For the text-containing cell, return its midpoint in (X, Y) coordinate format. 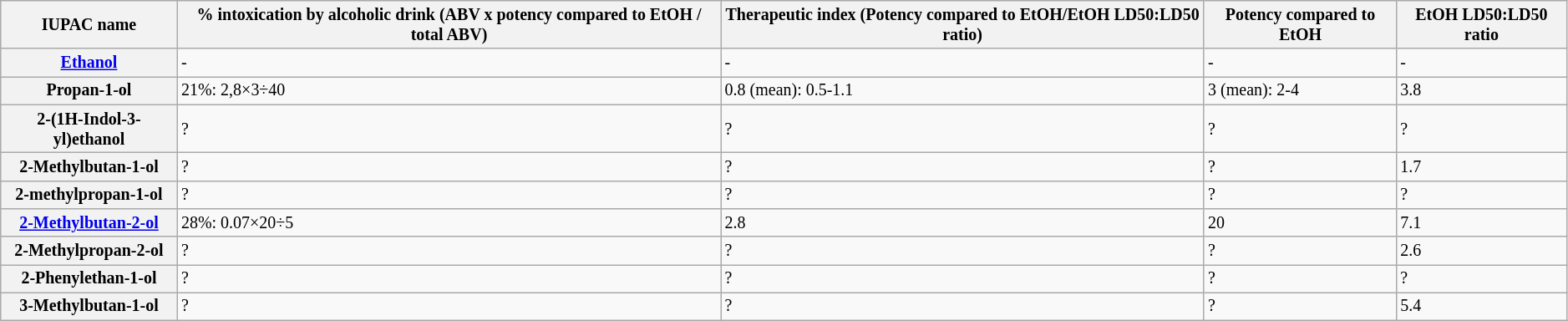
1.7 (1482, 167)
IUPAC name (89, 25)
28%: 0.07×20÷5 (449, 222)
2-methylpropan-1-ol (89, 194)
2-Phenylethan-1-ol (89, 279)
2.6 (1482, 251)
Propan-1-ol (89, 90)
2-Methylpropan-2-ol (89, 251)
3 (mean): 2-4 (1300, 90)
2-Methylbutan-2-ol (89, 222)
0.8 (mean): 0.5-1.1 (962, 90)
2-Methylbutan-1-ol (89, 167)
7.1 (1482, 222)
Therapeutic index (Potency compared to EtOH/EtOH LD50:LD50 ratio) (962, 25)
21%: 2,8×3÷40 (449, 90)
2-(1H-Indol-3-yl)ethanol (89, 129)
20 (1300, 222)
3-Methylbutan-1-ol (89, 306)
% intoxication by alcoholic drink (ABV x potency compared to EtOH / total ABV) (449, 25)
5.4 (1482, 306)
2.8 (962, 222)
3.8 (1482, 90)
Ethanol (89, 64)
EtOH LD50:LD50 ratio (1482, 25)
Potency compared to EtOH (1300, 25)
